Identify which cell holds the provided text, then report its (X, Y) central coordinate. 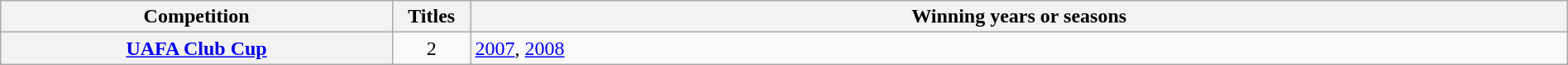
2 (432, 48)
UAFA Club Cup (197, 48)
Winning years or seasons (1019, 17)
Titles (432, 17)
Competition (197, 17)
2007, 2008 (1019, 48)
